Identify which cell holds the provided text, then report its [X, Y] central coordinate. 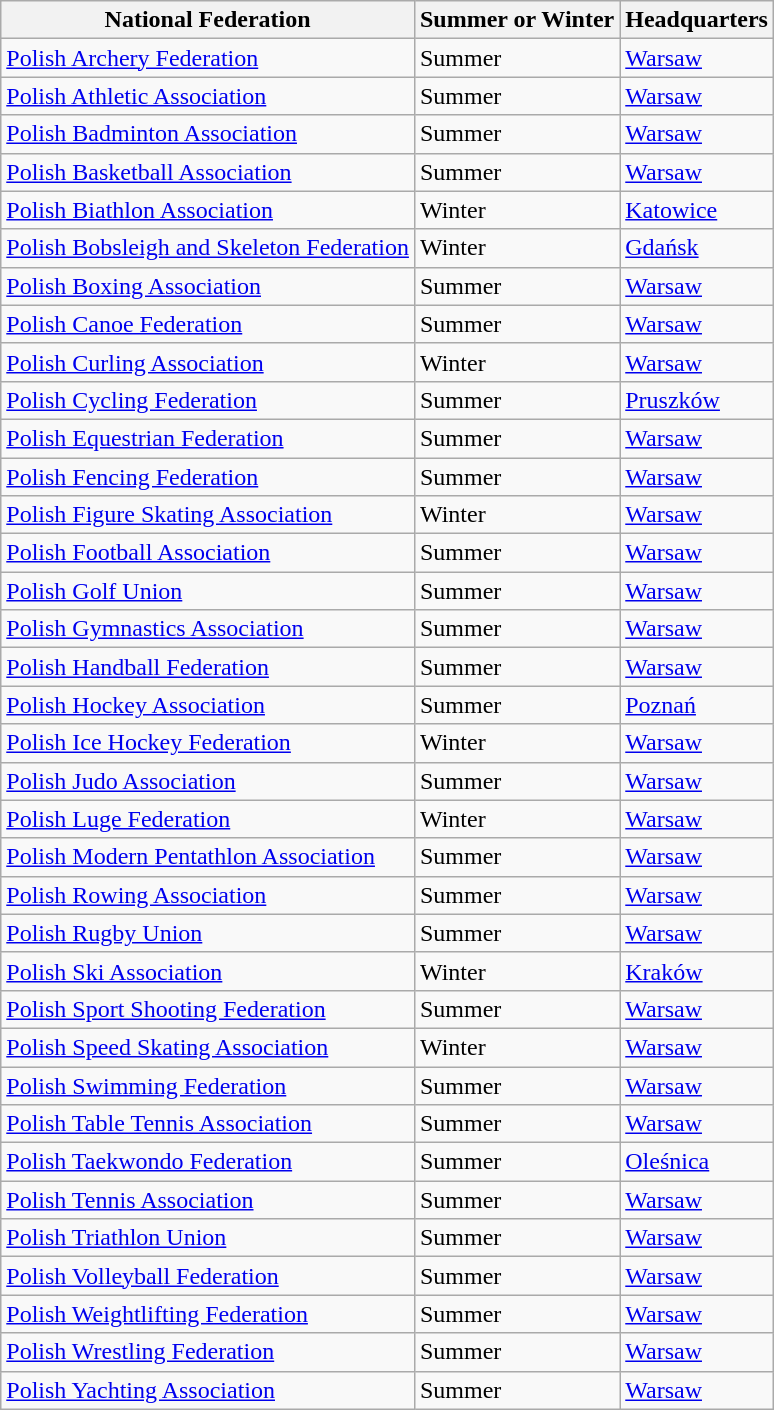
Polish Volleyball Federation [208, 1276]
Polish Equestrian Federation [208, 438]
Polish Handball Federation [208, 667]
Polish Golf Union [208, 591]
Polish Athletic Association [208, 96]
Polish Ski Association [208, 971]
Pruszków [697, 400]
Polish Ice Hockey Federation [208, 743]
Polish Luge Federation [208, 819]
National Federation [208, 20]
Polish Weightlifting Federation [208, 1314]
Polish Football Association [208, 553]
Polish Speed Skating Association [208, 1047]
Polish Hockey Association [208, 705]
Poznań [697, 705]
Polish Modern Pentathlon Association [208, 857]
Polish Judo Association [208, 781]
Polish Biathlon Association [208, 210]
Polish Triathlon Union [208, 1238]
Katowice [697, 210]
Polish Curling Association [208, 362]
Polish Tennis Association [208, 1200]
Oleśnica [697, 1162]
Polish Cycling Federation [208, 400]
Polish Swimming Federation [208, 1085]
Polish Table Tennis Association [208, 1124]
Polish Basketball Association [208, 172]
Polish Canoe Federation [208, 324]
Polish Figure Skating Association [208, 515]
Polish Fencing Federation [208, 477]
Polish Taekwondo Federation [208, 1162]
Polish Boxing Association [208, 286]
Polish Rowing Association [208, 895]
Gdańsk [697, 248]
Polish Wrestling Federation [208, 1352]
Polish Gymnastics Association [208, 629]
Polish Badminton Association [208, 134]
Kraków [697, 971]
Polish Sport Shooting Federation [208, 1009]
Headquarters [697, 20]
Polish Archery Federation [208, 58]
Summer or Winter [516, 20]
Polish Bobsleigh and Skeleton Federation [208, 248]
Polish Yachting Association [208, 1390]
Polish Rugby Union [208, 933]
